Scan for the cell matching the given text and deliver its [X, Y] coordinate at center. 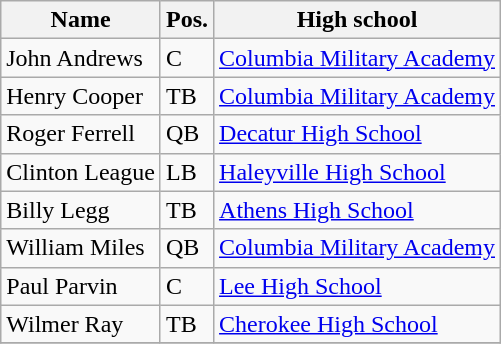
Clinton League [81, 172]
Decatur High School [358, 134]
Lee High School [358, 286]
Wilmer Ray [81, 324]
Roger Ferrell [81, 134]
Henry Cooper [81, 96]
Cherokee High School [358, 324]
High school [358, 20]
Pos. [186, 20]
LB [186, 172]
Haleyville High School [358, 172]
Billy Legg [81, 210]
Name [81, 20]
John Andrews [81, 58]
Paul Parvin [81, 286]
William Miles [81, 248]
Athens High School [358, 210]
